Locate the cell with the specified text and output its [x, y] center coordinate. 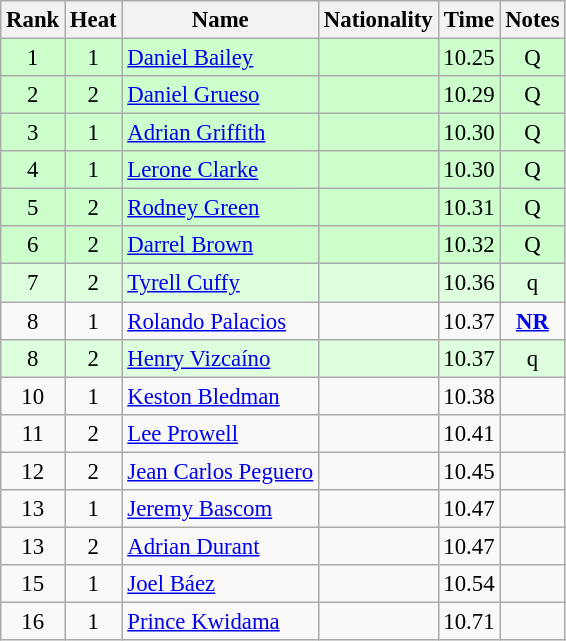
Adrian Durant [220, 546]
16 [33, 621]
Rolando Palacios [220, 321]
Darrel Brown [220, 245]
3 [33, 133]
10.71 [469, 621]
Rodney Green [220, 208]
10.31 [469, 208]
Heat [94, 20]
11 [33, 433]
Lerone Clarke [220, 170]
Keston Bledman [220, 396]
Tyrell Cuffy [220, 283]
10 [33, 396]
10.45 [469, 471]
Rank [33, 20]
Notes [532, 20]
10.32 [469, 245]
7 [33, 283]
Time [469, 20]
Daniel Grueso [220, 95]
Lee Prowell [220, 433]
10.54 [469, 584]
Prince Kwidama [220, 621]
10.41 [469, 433]
10.38 [469, 396]
Jeremy Bascom [220, 509]
10.36 [469, 283]
10.25 [469, 58]
Jean Carlos Peguero [220, 471]
4 [33, 170]
15 [33, 584]
12 [33, 471]
Daniel Bailey [220, 58]
Nationality [378, 20]
Adrian Griffith [220, 133]
10.29 [469, 95]
Joel Báez [220, 584]
6 [33, 245]
NR [532, 321]
Name [220, 20]
Henry Vizcaíno [220, 358]
5 [33, 208]
